For the text-containing cell, return its midpoint in [x, y] coordinate format. 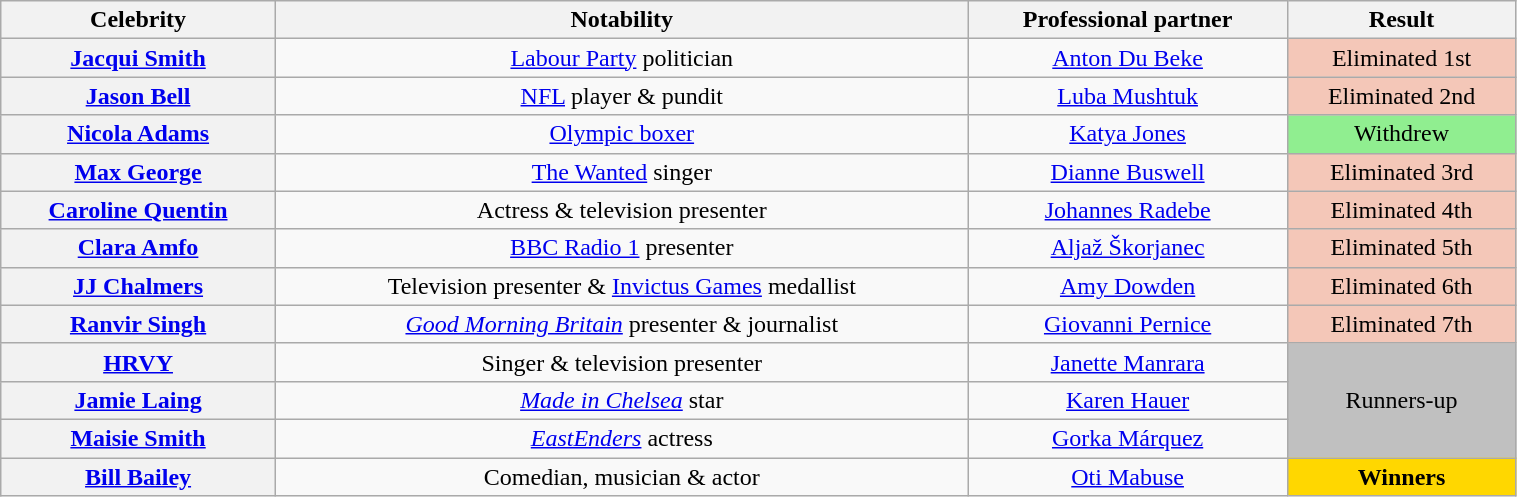
Winners [1402, 477]
Maisie Smith [138, 438]
Eliminated 3rd [1402, 172]
Nicola Adams [138, 134]
Karen Hauer [1128, 400]
Jacqui Smith [138, 58]
Actress & television presenter [622, 210]
Anton Du Beke [1128, 58]
Singer & television presenter [622, 362]
Labour Party politician [622, 58]
EastEnders actress [622, 438]
Giovanni Pernice [1128, 324]
Caroline Quentin [138, 210]
Luba Mushtuk [1128, 96]
Eliminated 2nd [1402, 96]
Bill Bailey [138, 477]
Aljaž Škorjanec [1128, 248]
Celebrity [138, 20]
Eliminated 1st [1402, 58]
BBC Radio 1 presenter [622, 248]
Janette Manrara [1128, 362]
Amy Dowden [1128, 286]
Johannes Radebe [1128, 210]
The Wanted singer [622, 172]
Clara Amfo [138, 248]
Max George [138, 172]
Dianne Buswell [1128, 172]
NFL player & pundit [622, 96]
Gorka Márquez [1128, 438]
Katya Jones [1128, 134]
Eliminated 5th [1402, 248]
Olympic boxer [622, 134]
Professional partner [1128, 20]
JJ Chalmers [138, 286]
Notability [622, 20]
Comedian, musician & actor [622, 477]
Television presenter & Invictus Games medallist [622, 286]
Runners-up [1402, 400]
Eliminated 6th [1402, 286]
Jason Bell [138, 96]
Ranvir Singh [138, 324]
Eliminated 4th [1402, 210]
Jamie Laing [138, 400]
Result [1402, 20]
Withdrew [1402, 134]
Good Morning Britain presenter & journalist [622, 324]
Oti Mabuse [1128, 477]
Made in Chelsea star [622, 400]
Eliminated 7th [1402, 324]
HRVY [138, 362]
